Capture the cell that displays the provided text and extract its [x, y] central coordinate. 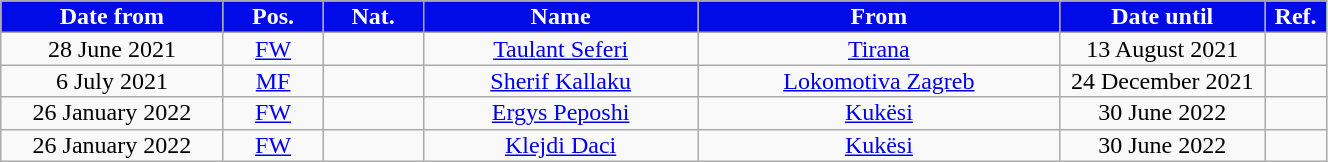
24 December 2021 [1162, 81]
Date until [1162, 17]
Ergys Peposhi [560, 113]
Pos. [273, 17]
From [879, 17]
Klejdi Daci [560, 145]
Date from [112, 17]
13 August 2021 [1162, 49]
Taulant Seferi [560, 49]
Name [560, 17]
MF [273, 81]
Tirana [879, 49]
28 June 2021 [112, 49]
6 July 2021 [112, 81]
Sherif Kallaku [560, 81]
Ref. [1296, 17]
Lokomotiva Zagreb [879, 81]
Nat. [373, 17]
